Detect which cell encompasses the target text, then output its [X, Y] center coordinate. 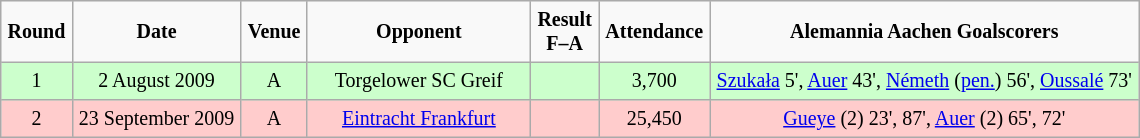
Venue [274, 32]
23 September 2009 [156, 119]
2 [36, 119]
3,700 [654, 81]
ResultF–A [565, 32]
Gueye (2) 23', 87', Auer (2) 65', 72' [924, 119]
2 August 2009 [156, 81]
25,450 [654, 119]
Szukała 5', Auer 43', Németh (pen.) 56', Oussalé 73' [924, 81]
Round [36, 32]
1 [36, 81]
Date [156, 32]
Alemannia Aachen Goalscorers [924, 32]
Torgelower SC Greif [419, 81]
Attendance [654, 32]
Opponent [419, 32]
Eintracht Frankfurt [419, 119]
